Capture the cell that displays the provided text and extract its (x, y) central coordinate. 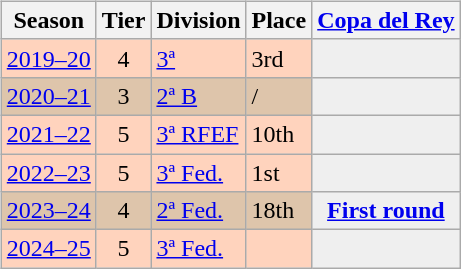
1st (279, 173)
2ª B (198, 96)
Tier (124, 20)
18th (279, 211)
2023–24 (48, 211)
3 (124, 96)
2022–23 (48, 173)
Season (48, 20)
2019–20 (48, 58)
3rd (279, 58)
Division (198, 20)
3ª (198, 58)
2021–22 (48, 134)
3ª RFEF (198, 134)
2024–25 (48, 249)
/ (279, 96)
10th (279, 134)
Copa del Rey (386, 20)
Place (279, 20)
2020–21 (48, 96)
2ª Fed. (198, 211)
First round (386, 211)
